Locate the cell with the specified text and output its [x, y] center coordinate. 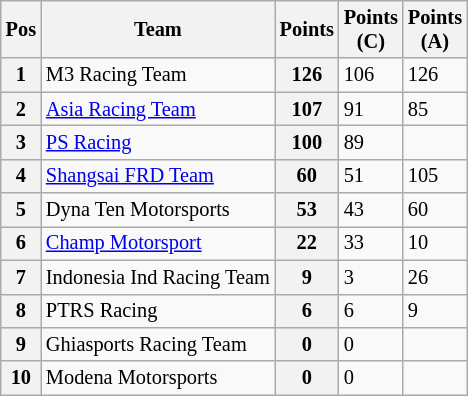
51 [371, 176]
26 [435, 277]
PS Racing [158, 142]
Points(C) [371, 29]
Asia Racing Team [158, 109]
Champ Motorsport [158, 243]
89 [371, 142]
2 [21, 109]
Points [307, 29]
106 [371, 75]
8 [21, 311]
Dyna Ten Motorsports [158, 210]
4 [21, 176]
Pos [21, 29]
33 [371, 243]
Shangsai FRD Team [158, 176]
PTRS Racing [158, 311]
1 [21, 75]
100 [307, 142]
7 [21, 277]
Points(A) [435, 29]
91 [371, 109]
22 [307, 243]
Ghiasports Racing Team [158, 344]
Indonesia Ind Racing Team [158, 277]
105 [435, 176]
107 [307, 109]
Modena Motorsports [158, 378]
M3 Racing Team [158, 75]
43 [371, 210]
53 [307, 210]
85 [435, 109]
5 [21, 210]
Team [158, 29]
